Search for the cell housing the specified text and yield its [x, y] center coordinate. 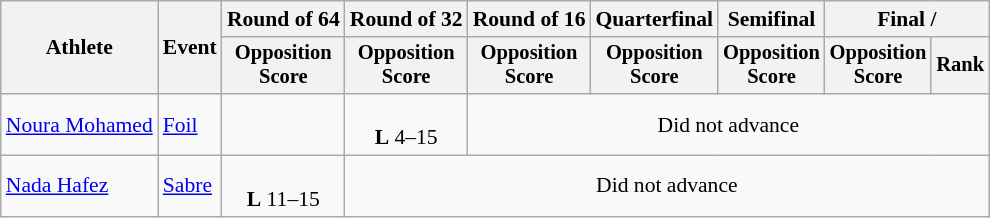
Quarterfinal [655, 19]
Nada Hafez [80, 186]
Round of 64 [284, 19]
Event [190, 48]
L 11–15 [284, 186]
Round of 32 [406, 19]
Semifinal [772, 19]
Sabre [190, 186]
Foil [190, 124]
Rank [960, 66]
Round of 16 [530, 19]
Athlete [80, 48]
Noura Mohamed [80, 124]
L 4–15 [406, 124]
Final / [907, 19]
